Extract the [X, Y] coordinate from the center of the cell holding the provided text.  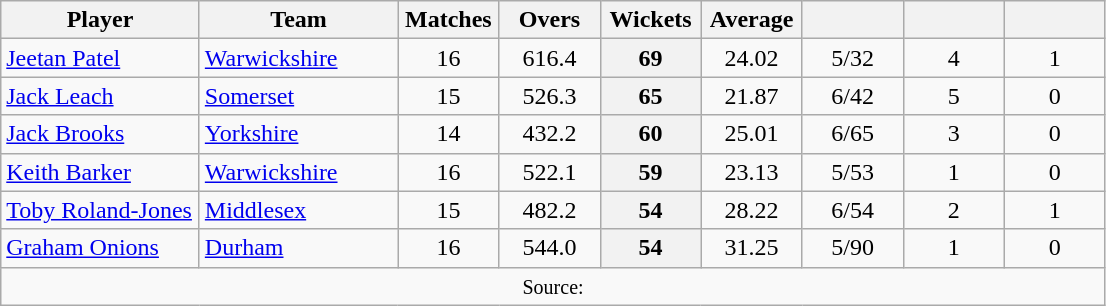
6/42 [852, 96]
Toby Roland-Jones [100, 210]
Jack Leach [100, 96]
Jack Brooks [100, 134]
Wickets [650, 20]
Yorkshire [298, 134]
Player [100, 20]
616.4 [550, 58]
31.25 [752, 248]
24.02 [752, 58]
544.0 [550, 248]
432.2 [550, 134]
482.2 [550, 210]
Middlesex [298, 210]
Team [298, 20]
Average [752, 20]
65 [650, 96]
3 [954, 134]
522.1 [550, 172]
14 [448, 134]
5/32 [852, 58]
6/65 [852, 134]
Matches [448, 20]
25.01 [752, 134]
2 [954, 210]
5 [954, 96]
6/54 [852, 210]
28.22 [752, 210]
59 [650, 172]
5/53 [852, 172]
Jeetan Patel [100, 58]
Durham [298, 248]
Graham Onions [100, 248]
526.3 [550, 96]
60 [650, 134]
Source: [554, 286]
4 [954, 58]
Somerset [298, 96]
21.87 [752, 96]
69 [650, 58]
23.13 [752, 172]
Overs [550, 20]
Keith Barker [100, 172]
5/90 [852, 248]
